Pinpoint the cell where the given text exists, returning its (x, y) midpoint coordinate. 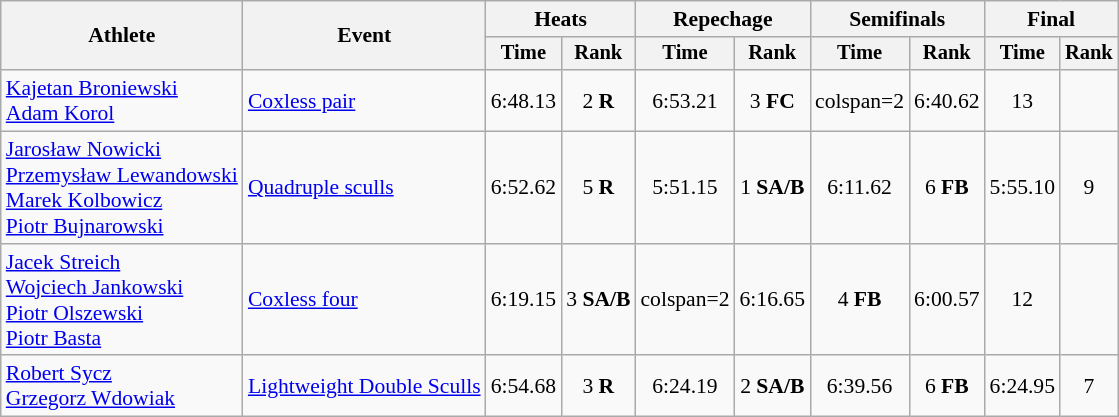
6:54.68 (524, 386)
6:24.95 (1022, 386)
Jarosław NowickiPrzemysław LewandowskiMarek KolbowiczPiotr Bujnarowski (122, 188)
6:11.62 (860, 188)
Event (364, 36)
Coxless pair (364, 100)
5:51.15 (684, 188)
13 (1022, 100)
Lightweight Double Sculls (364, 386)
Kajetan BroniewskiAdam Korol (122, 100)
6:52.62 (524, 188)
6:48.13 (524, 100)
Final (1052, 19)
Robert SyczGrzegorz Wdowiak (122, 386)
2 R (598, 100)
Quadruple sculls (364, 188)
3 R (598, 386)
Athlete (122, 36)
Repechage (722, 19)
6:19.15 (524, 300)
9 (1089, 188)
Heats (561, 19)
6:24.19 (684, 386)
5 R (598, 188)
1 SA/B (772, 188)
6:40.62 (946, 100)
6:16.65 (772, 300)
Coxless four (364, 300)
6:53.21 (684, 100)
2 SA/B (772, 386)
Semifinals (898, 19)
Jacek StreichWojciech JankowskiPiotr OlszewskiPiotr Basta (122, 300)
6:00.57 (946, 300)
4 FB (860, 300)
3 FC (772, 100)
7 (1089, 386)
6:39.56 (860, 386)
12 (1022, 300)
3 SA/B (598, 300)
5:55.10 (1022, 188)
